Scan for the cell matching the given text and deliver its (x, y) coordinate at center. 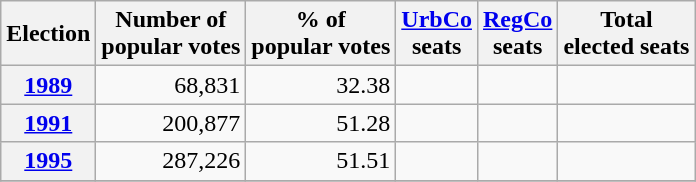
287,226 (171, 161)
200,877 (171, 123)
68,831 (171, 85)
1995 (48, 161)
51.28 (321, 123)
% ofpopular votes (321, 34)
32.38 (321, 85)
51.51 (321, 161)
1989 (48, 85)
RegCoseats (517, 34)
1991 (48, 123)
UrbCoseats (437, 34)
Election (48, 34)
Number ofpopular votes (171, 34)
Totalelected seats (626, 34)
